Return the (x, y) coordinate for the center point of the cell that contains the specified text.  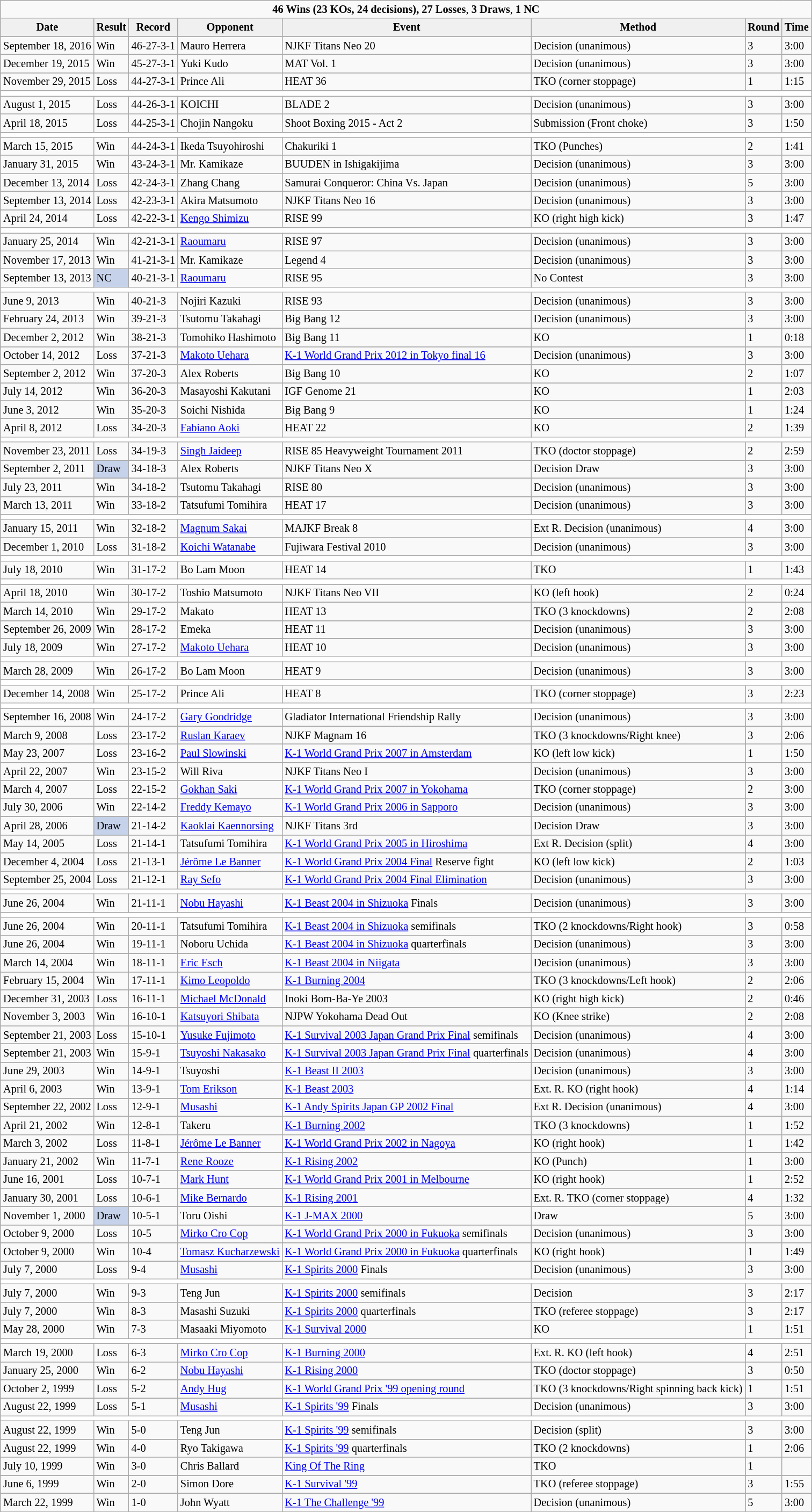
7-3 (154, 1329)
21-13-1 (154, 862)
March 19, 2000 (47, 1353)
Result (112, 27)
17-11-1 (154, 981)
RISE 80 (406, 487)
January 15, 2011 (47, 529)
TKO (3 knockdowns/Left hook) (638, 981)
K-1 Spirits 2000 Finals (406, 1270)
16-10-1 (154, 1017)
April 21, 2002 (47, 1125)
K-1 World Grand Prix 2007 in Yokohama (406, 790)
Method (638, 27)
March 4, 2007 (47, 790)
32-18-2 (154, 529)
Chojin Nangoku (230, 123)
6-3 (154, 1353)
K-1 World Grand Prix 2004 Final Reserve fight (406, 862)
44-27-3-1 (154, 82)
Ext. R. TKO (corner stoppage) (638, 1198)
January 25, 2014 (47, 242)
Masaaki Miyomoto (230, 1329)
September 2, 2011 (47, 469)
Tomohiko Hashimoto (230, 338)
15-9-1 (154, 1053)
10-4 (154, 1252)
Makato (230, 611)
KO (Punch) (638, 1162)
NJKF Titans Neo 20 (406, 46)
May 23, 2007 (47, 754)
Ext R. Decision (split) (638, 844)
December 14, 2008 (47, 694)
April 18, 2015 (47, 123)
Masayoshi Kakutani (230, 392)
Magnum Sakai (230, 529)
34-19-3 (154, 451)
Mark Hunt (230, 1180)
Mike Bernardo (230, 1198)
K-1 Survival '99 (406, 1485)
KOICHI (230, 105)
HEAT 14 (406, 570)
March 3, 2002 (47, 1144)
Toru Oishi (230, 1216)
1:55 (797, 1485)
BUUDEN in Ishigakijima (406, 164)
Event (406, 27)
December 1, 2010 (47, 547)
June 29, 2003 (47, 1071)
K-1 Spirits '99 semifinals (406, 1430)
Time (797, 27)
2:23 (797, 694)
October 2, 1999 (47, 1389)
K-1 The Challenge '99 (406, 1502)
July 14, 2012 (47, 392)
11-7-1 (154, 1162)
6-2 (154, 1371)
K-1 Beast 2004 in Shizuoka quarterfinals (406, 945)
10-5-1 (154, 1216)
Akira Matsumoto (230, 201)
April 24, 2014 (47, 219)
Tom Erikson (230, 1089)
0:50 (797, 1371)
2:51 (797, 1353)
TKO (2 knockdowns) (638, 1448)
March 14, 2004 (47, 963)
18-11-1 (154, 963)
1-0 (154, 1502)
December 19, 2015 (47, 64)
September 26, 2009 (47, 630)
5-0 (154, 1430)
HEAT 36 (406, 82)
29-17-2 (154, 611)
40-21-3 (154, 301)
May 28, 2000 (47, 1329)
34-18-3 (154, 469)
Rene Rooze (230, 1162)
HEAT 9 (406, 671)
January 31, 2015 (47, 164)
K-1 Spirits 2000 semifinals (406, 1293)
HEAT 17 (406, 505)
HEAT 11 (406, 630)
Decision (split) (638, 1430)
Ext. R. KO (right hook) (638, 1089)
22-14-2 (154, 808)
October 14, 2012 (47, 356)
37-20-3 (154, 374)
May 14, 2005 (47, 844)
March 13, 2011 (47, 505)
K-1 World Grand Prix '99 opening round (406, 1389)
Fujiwara Festival 2010 (406, 547)
April 18, 2010 (47, 594)
K-1 Andy Spirits Japan GP 2002 Final (406, 1108)
42-21-3-1 (154, 242)
Andy Hug (230, 1389)
John Wyatt (230, 1502)
No Contest (638, 278)
23-17-2 (154, 735)
Ikeda Tsuyohiroshi (230, 147)
NJKF Titans 3rd (406, 826)
Chakuriki 1 (406, 147)
Decision (638, 1293)
Tomasz Kucharzewski (230, 1252)
K-1 Survival 2000 (406, 1329)
1:39 (797, 428)
Ext. R. KO (left hook) (638, 1353)
MAT Vol. 1 (406, 64)
Fabiano Aoki (230, 428)
Noboru Uchida (230, 945)
July 23, 2011 (47, 487)
April 6, 2003 (47, 1089)
Paul Slowinski (230, 754)
42-23-3-1 (154, 201)
Eric Esch (230, 963)
K-1 Beast 2004 in Shizuoka Finals (406, 903)
44-24-3-1 (154, 147)
46-27-3-1 (154, 46)
36-20-3 (154, 392)
Ruslan Karaev (230, 735)
1:24 (797, 410)
11-8-1 (154, 1144)
January 30, 2001 (47, 1198)
19-11-1 (154, 945)
November 17, 2013 (47, 260)
March 14, 2010 (47, 611)
September 16, 2008 (47, 718)
KO (left hook) (638, 594)
K-1 Survival 2003 Japan Grand Prix Final quarterfinals (406, 1053)
0:58 (797, 927)
31-18-2 (154, 547)
1:41 (797, 147)
MAJKF Break 8 (406, 529)
33-18-2 (154, 505)
24-17-2 (154, 718)
12-8-1 (154, 1125)
0:24 (797, 594)
September 22, 2002 (47, 1108)
TKO (2 knockdowns/Right hook) (638, 927)
Ray Sefo (230, 880)
December 13, 2014 (47, 183)
Will Riva (230, 772)
Freddy Kemayo (230, 808)
November 29, 2015 (47, 82)
RISE 99 (406, 219)
K-1 Spirits '99 quarterfinals (406, 1448)
31-17-2 (154, 570)
February 15, 2004 (47, 981)
23-15-2 (154, 772)
Gladiator International Friendship Rally (406, 718)
KO (Knee strike) (638, 1017)
K-1 Rising 2000 (406, 1371)
4-0 (154, 1448)
Mauro Herrera (230, 46)
Nojiri Kazuki (230, 301)
Soichi Nishida (230, 410)
K-1 World Grand Prix 2000 in Fukuoka quarterfinals (406, 1252)
46 Wins (23 KOs, 24 decisions), 27 Losses, 3 Draws, 1 NC (406, 10)
Yuki Kudo (230, 64)
BLADE 2 (406, 105)
40-21-3-1 (154, 278)
0:46 (797, 999)
Ryo Takigawa (230, 1448)
Legend 4 (406, 260)
14-9-1 (154, 1071)
12-9-1 (154, 1108)
41-21-3-1 (154, 260)
RISE 85 Heavyweight Tournament 2011 (406, 451)
September 13, 2014 (47, 201)
Zhang Chang (230, 183)
1:15 (797, 82)
November 23, 2011 (47, 451)
April 28, 2006 (47, 826)
K-1 Beast 2004 in Niigata (406, 963)
Big Bang 11 (406, 338)
5-2 (154, 1389)
Kaoklai Kaennorsing (230, 826)
K-1 World Grand Prix 2007 in Amsterdam (406, 754)
K-1 Beast 2004 in Shizuoka semifinals (406, 927)
42-22-3-1 (154, 219)
1:07 (797, 374)
37-21-3 (154, 356)
K-1 World Grand Prix 2000 in Fukuoka semifinals (406, 1234)
TKO (3 knockdowns/Right spinning back kick) (638, 1389)
April 8, 2012 (47, 428)
3-0 (154, 1466)
Samurai Conqueror: China Vs. Japan (406, 183)
July 10, 1999 (47, 1466)
HEAT 8 (406, 694)
Record (154, 27)
Kimo Leopoldo (230, 981)
September 25, 2004 (47, 880)
Simon Dore (230, 1485)
HEAT 10 (406, 648)
22-15-2 (154, 790)
K-1 Beast II 2003 (406, 1071)
March 9, 2008 (47, 735)
Michael McDonald (230, 999)
K-1 Spirits '99 Finals (406, 1407)
Chris Ballard (230, 1466)
K-1 World Grand Prix 2006 in Sapporo (406, 808)
NJPW Yokohama Dead Out (406, 1017)
NC (112, 278)
Opponent (230, 27)
NJKF Titans Neo X (406, 469)
Toshio Matsumoto (230, 594)
K-1 Spirits 2000 quarterfinals (406, 1312)
December 31, 2003 (47, 999)
Tsuyoshi Nakasako (230, 1053)
44-26-3-1 (154, 105)
November 3, 2003 (47, 1017)
King Of The Ring (406, 1466)
Big Bang 10 (406, 374)
20-11-1 (154, 927)
September 13, 2013 (47, 278)
TKO (Punches) (638, 147)
Emeka (230, 630)
9-3 (154, 1293)
10-5 (154, 1234)
HEAT 22 (406, 428)
2:59 (797, 451)
K-1 Rising 2001 (406, 1198)
35-20-3 (154, 410)
K-1 World Grand Prix 2004 Final Elimination (406, 880)
March 22, 1999 (47, 1502)
15-10-1 (154, 1035)
K-1 Rising 2002 (406, 1162)
38-21-3 (154, 338)
21-14-1 (154, 844)
39-21-3 (154, 320)
23-16-2 (154, 754)
42-24-3-1 (154, 183)
K-1 Burning 2000 (406, 1353)
26-17-2 (154, 671)
5-1 (154, 1407)
Tsuyoshi (230, 1071)
November 1, 2000 (47, 1216)
July 30, 2006 (47, 808)
April 22, 2007 (47, 772)
December 2, 2012 (47, 338)
Big Bang 9 (406, 410)
Katsuyori Shibata (230, 1017)
NJKF Magnam 16 (406, 735)
RISE 97 (406, 242)
Shoot Boxing 2015 - Act 2 (406, 123)
0:18 (797, 338)
16-11-1 (154, 999)
RISE 95 (406, 278)
NJKF Titans Neo 16 (406, 201)
June 3, 2012 (47, 410)
10-6-1 (154, 1198)
IGF Genome 21 (406, 392)
NJKF Titans Neo VII (406, 594)
Singh Jaideep (230, 451)
Gary Goodridge (230, 718)
TKO (3 knockdowns/Right knee) (638, 735)
44-25-3-1 (154, 123)
June 6, 1999 (47, 1485)
21-12-1 (154, 880)
Takeru (230, 1125)
27-17-2 (154, 648)
13-9-1 (154, 1089)
1:03 (797, 862)
K-1 World Grand Prix 2002 in Nagoya (406, 1144)
28-17-2 (154, 630)
1:32 (797, 1198)
NJKF Titans Neo I (406, 772)
Big Bang 12 (406, 320)
21-14-2 (154, 826)
34-20-3 (154, 428)
10-7-1 (154, 1180)
34-18-2 (154, 487)
Submission (Front choke) (638, 123)
Inoki Bom-Ba-Ye 2003 (406, 999)
August 1, 2015 (47, 105)
September 2, 2012 (47, 374)
K-1 Burning 2002 (406, 1125)
Masashi Suzuki (230, 1312)
2-0 (154, 1485)
K-1 Survival 2003 Japan Grand Prix Final semifinals (406, 1035)
1:42 (797, 1144)
K-1 Beast 2003 (406, 1089)
2:03 (797, 392)
Koichi Watanabe (230, 547)
Date (47, 27)
January 25, 2000 (47, 1371)
K-1 J-MAX 2000 (406, 1216)
Kengo Shimizu (230, 219)
1:43 (797, 570)
RISE 93 (406, 301)
K-1 World Grand Prix 2012 in Tokyo final 16 (406, 356)
March 15, 2015 (47, 147)
25-17-2 (154, 694)
Yusuke Fujimoto (230, 1035)
1:14 (797, 1089)
K-1 World Grand Prix 2001 in Melbourne (406, 1180)
HEAT 13 (406, 611)
September 18, 2016 (47, 46)
43-24-3-1 (154, 164)
Gokhan Saki (230, 790)
1:49 (797, 1252)
30-17-2 (154, 594)
45-27-3-1 (154, 64)
1:52 (797, 1125)
1:47 (797, 219)
June 16, 2001 (47, 1180)
January 21, 2002 (47, 1162)
February 24, 2013 (47, 320)
July 18, 2010 (47, 570)
July 18, 2009 (47, 648)
8-3 (154, 1312)
June 9, 2013 (47, 301)
March 28, 2009 (47, 671)
K-1 World Grand Prix 2005 in Hiroshima (406, 844)
2:52 (797, 1180)
9-4 (154, 1270)
Round (764, 27)
21-11-1 (154, 903)
K-1 Burning 2004 (406, 981)
December 4, 2004 (47, 862)
